Output the (x, y) coordinate of the center of the cell containing the given text.  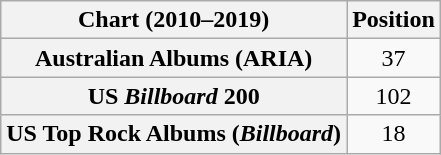
Position (394, 20)
102 (394, 96)
US Top Rock Albums (Billboard) (174, 134)
18 (394, 134)
Australian Albums (ARIA) (174, 58)
Chart (2010–2019) (174, 20)
37 (394, 58)
US Billboard 200 (174, 96)
